Return [X, Y] of the center of cell containing provided text 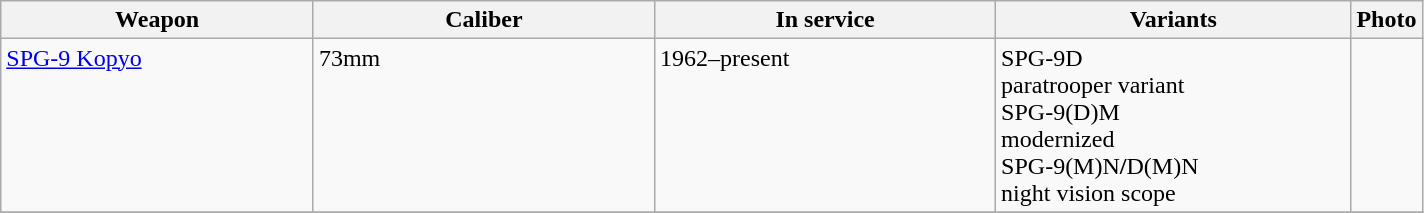
Caliber [484, 20]
73mm [484, 126]
In service [824, 20]
SPG-9 Kopyo [158, 126]
Photo [1386, 20]
1962–present [824, 126]
Weapon [158, 20]
Variants [1174, 20]
SPG-9Dparatrooper variantSPG-9(D)MmodernizedSPG-9(M)N/D(M)Nnight vision scope [1174, 126]
